Pinpoint the cell where the given text exists, returning its [X, Y] midpoint coordinate. 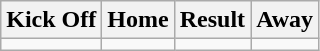
Kick Off [52, 20]
Away [285, 20]
Result [212, 20]
Home [138, 20]
